Determine the (x, y) coordinate at the center of the cell enclosing the given text.  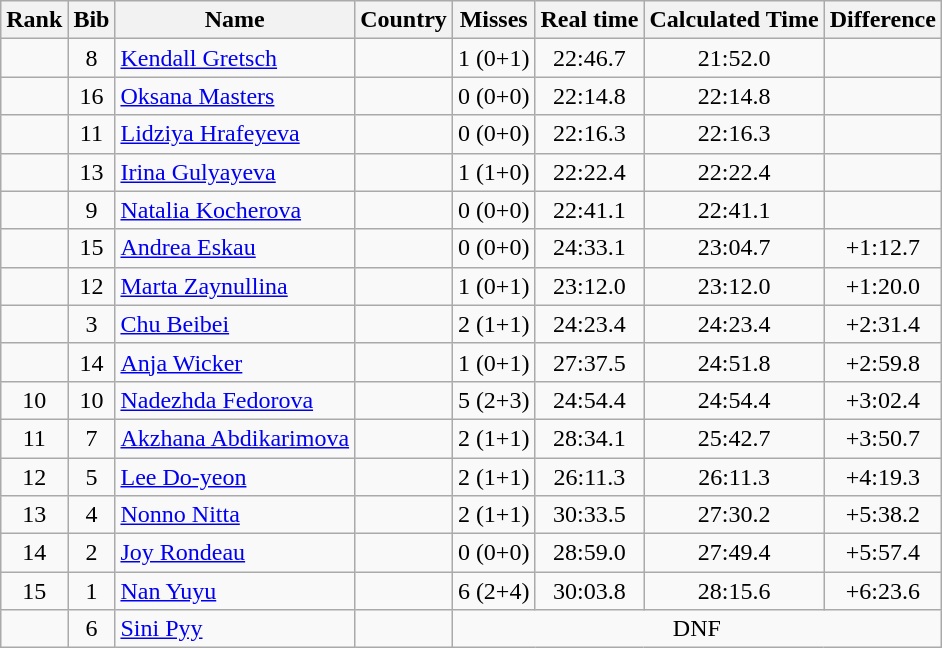
Lee Do-yeon (235, 477)
DNF (696, 629)
+1:20.0 (882, 286)
Nan Yuyu (235, 591)
1 (92, 591)
+1:12.7 (882, 248)
+5:57.4 (882, 553)
+3:02.4 (882, 400)
30:03.8 (590, 591)
+3:50.7 (882, 438)
Marta Zaynullina (235, 286)
Nadezhda Fedorova (235, 400)
21:52.0 (734, 58)
28:15.6 (734, 591)
+2:59.8 (882, 362)
Chu Beibei (235, 324)
24:51.8 (734, 362)
Oksana Masters (235, 96)
Bib (92, 20)
7 (92, 438)
+2:31.4 (882, 324)
5 (2+3) (494, 400)
6 (92, 629)
16 (92, 96)
Rank (34, 20)
Kendall Gretsch (235, 58)
Name (235, 20)
Akzhana Abdikarimova (235, 438)
Difference (882, 20)
Natalia Kocherova (235, 210)
3 (92, 324)
27:37.5 (590, 362)
1 (1+0) (494, 172)
Irina Gulyayeva (235, 172)
9 (92, 210)
4 (92, 515)
Nonno Nitta (235, 515)
Calculated Time (734, 20)
23:04.7 (734, 248)
+6:23.6 (882, 591)
2 (92, 553)
28:34.1 (590, 438)
Misses (494, 20)
Country (404, 20)
Sini Pyy (235, 629)
25:42.7 (734, 438)
Joy Rondeau (235, 553)
Real time (590, 20)
Anja Wicker (235, 362)
+4:19.3 (882, 477)
+5:38.2 (882, 515)
27:30.2 (734, 515)
24:33.1 (590, 248)
22:46.7 (590, 58)
5 (92, 477)
Andrea Eskau (235, 248)
30:33.5 (590, 515)
27:49.4 (734, 553)
8 (92, 58)
28:59.0 (590, 553)
Lidziya Hrafeyeva (235, 134)
6 (2+4) (494, 591)
